Output the (X, Y) coordinate of the center of the cell containing the given text.  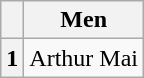
Men (84, 20)
Arthur Mai (84, 58)
1 (12, 58)
